Locate the cell with the specified text and output its [x, y] center coordinate. 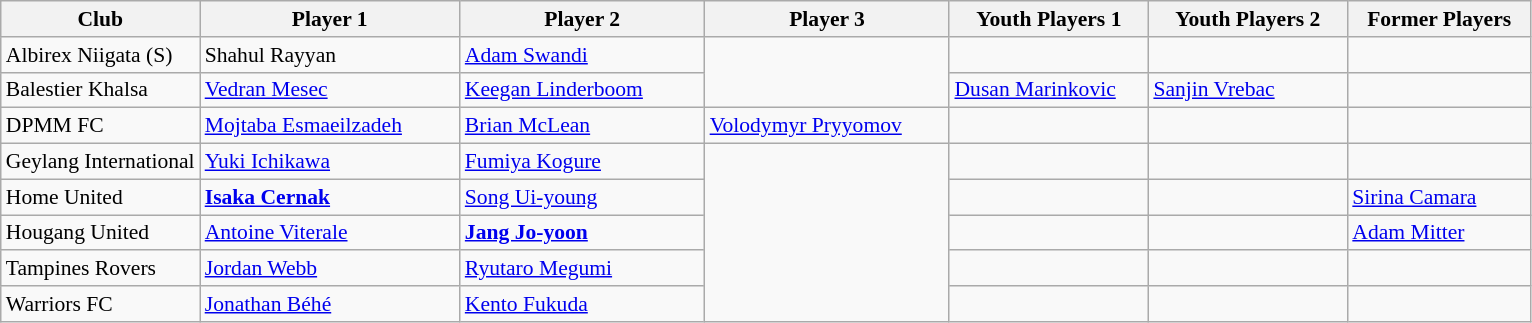
Sirina Camara [1439, 197]
Jonathan Béhé [330, 304]
DPMM FC [100, 126]
Balestier Khalsa [100, 90]
Brian McLean [582, 126]
Player 1 [330, 19]
Kento Fukuda [582, 304]
Isaka Cernak [330, 197]
Jang Jo-yoon [582, 233]
Volodymyr Pryyomov [828, 126]
Club [100, 19]
Youth Players 2 [1248, 19]
Song Ui-young [582, 197]
Player 2 [582, 19]
Mojtaba Esmaeilzadeh [330, 126]
Warriors FC [100, 304]
Yuki Ichikawa [330, 162]
Vedran Mesec [330, 90]
Albirex Niigata (S) [100, 55]
Fumiya Kogure [582, 162]
Tampines Rovers [100, 269]
Player 3 [828, 19]
Youth Players 1 [1048, 19]
Adam Mitter [1439, 233]
Home United [100, 197]
Keegan Linderboom [582, 90]
Antoine Viterale [330, 233]
Hougang United [100, 233]
Ryutaro Megumi [582, 269]
Former Players [1439, 19]
Shahul Rayyan [330, 55]
Jordan Webb [330, 269]
Geylang International [100, 162]
Adam Swandi [582, 55]
Dusan Marinkovic [1048, 90]
Sanjin Vrebac [1248, 90]
